Search for the cell housing the specified text and yield its (X, Y) center coordinate. 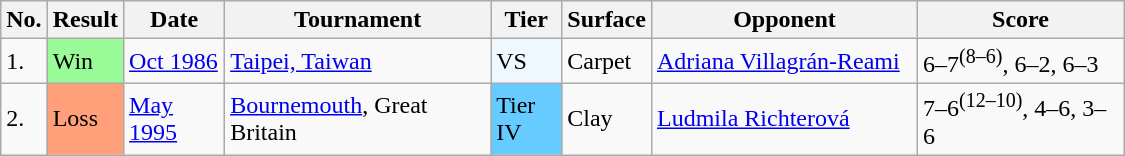
Loss (85, 119)
Opponent (784, 20)
Adriana Villagrán-Reami (784, 62)
Oct 1986 (174, 62)
1. (24, 62)
May 1995 (174, 119)
Surface (607, 20)
Taipei, Taiwan (358, 62)
Tournament (358, 20)
Bournemouth, Great Britain (358, 119)
VS (526, 62)
Score (1021, 20)
Tier (526, 20)
Ludmila Richterová (784, 119)
Result (85, 20)
Carpet (607, 62)
No. (24, 20)
Clay (607, 119)
Date (174, 20)
Tier IV (526, 119)
Win (85, 62)
2. (24, 119)
6–7(8–6), 6–2, 6–3 (1021, 62)
7–6(12–10), 4–6, 3–6 (1021, 119)
